Capture the cell that displays the provided text and extract its (X, Y) central coordinate. 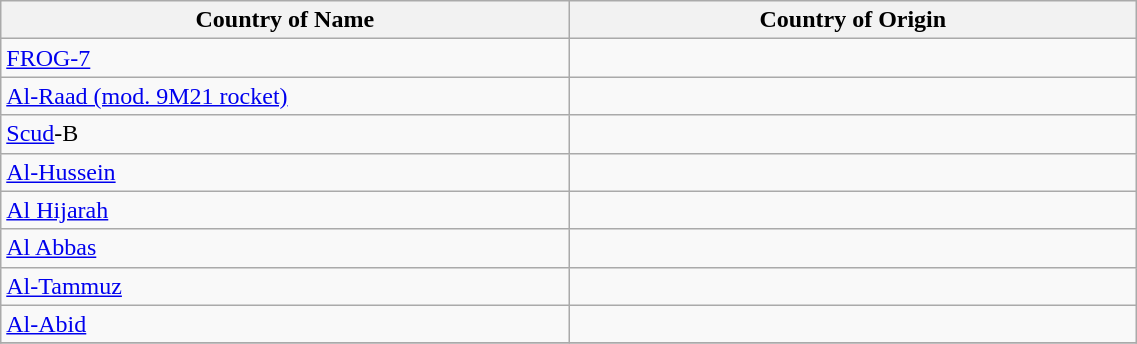
Scud-B (285, 134)
Al-Raad (mod. 9M21 rocket) (285, 96)
Al Hijarah (285, 210)
Country of Origin (853, 20)
Al-Abid (285, 324)
Al Abbas (285, 248)
Country of Name (285, 20)
Al-Tammuz (285, 286)
FROG-7 (285, 58)
Al-Hussein (285, 172)
